Find where the given text appears and provide that cell's center as [x, y] coordinate. 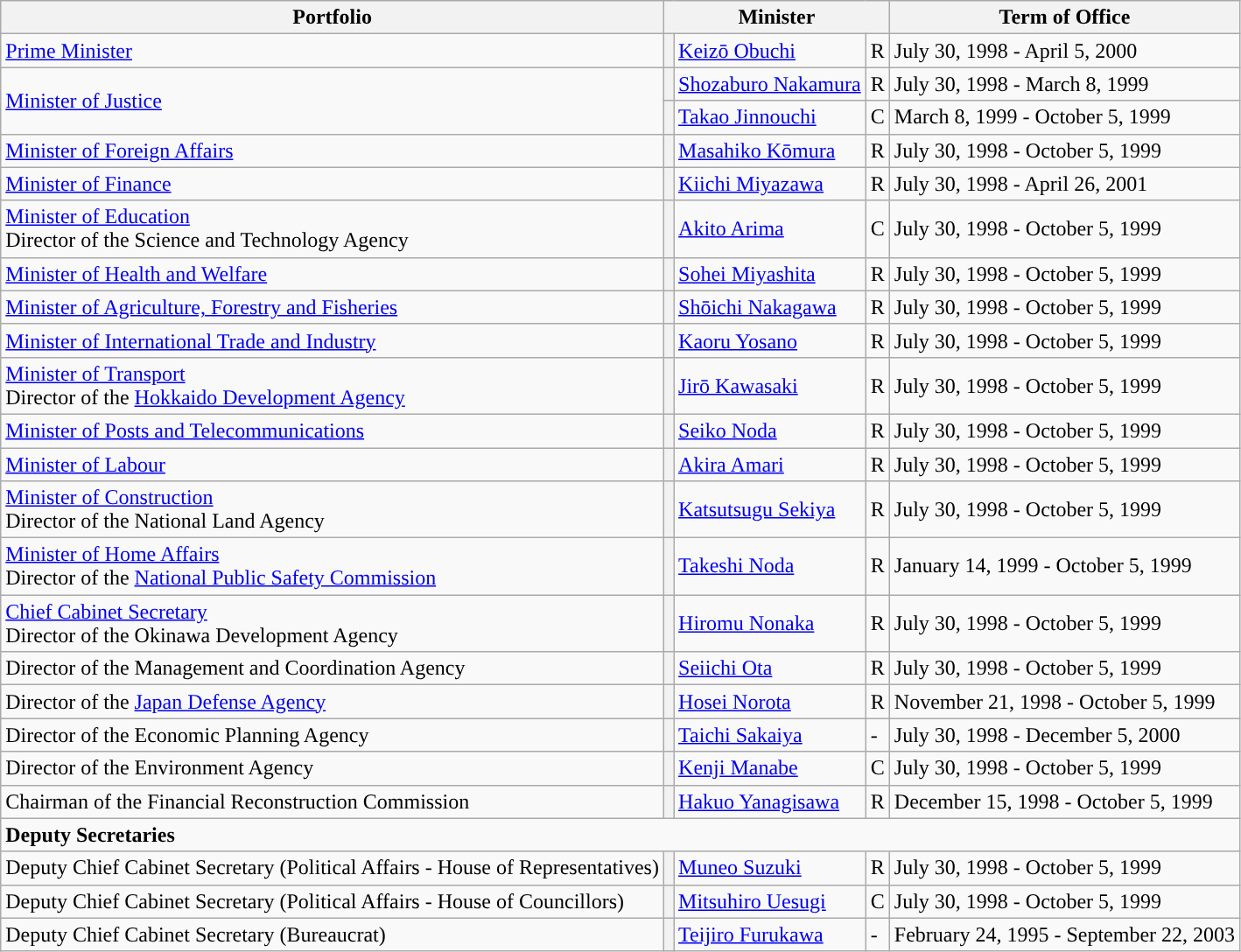
Hakuo Yanagisawa [770, 801]
July 30, 1998 - March 8, 1999 [1064, 84]
Takeshi Noda [770, 567]
Sohei Miyashita [770, 274]
Takao Jinnouchi [770, 117]
July 30, 1998 - December 5, 2000 [1064, 735]
Term of Office [1064, 17]
Director of the Japan Defense Agency [333, 702]
Minister of Education Director of the Science and Technology Agency [333, 229]
Katsutsugu Sekiya [770, 509]
Minister of Home Affairs Director of the National Public Safety Commission [333, 567]
Mitsuhiro Uesugi [770, 901]
Minister of Construction Director of the National Land Agency [333, 509]
Shōichi Nakagawa [770, 307]
Deputy Chief Cabinet Secretary (Political Affairs - House of Councillors) [333, 901]
Chief Cabinet Secretary Director of the Okinawa Development Agency [333, 623]
Hiromu Nonaka [770, 623]
Minister of Labour [333, 465]
Kaoru Yosano [770, 340]
December 15, 1998 - October 5, 1999 [1064, 801]
Akira Amari [770, 465]
Hosei Norota [770, 702]
Minister of Health and Welfare [333, 274]
Minister of Agriculture, Forestry and Fisheries [333, 307]
Kiichi Miyazawa [770, 184]
Taichi Sakaiya [770, 735]
Teijiro Furukawa [770, 934]
Seiko Noda [770, 430]
Deputy Chief Cabinet Secretary (Bureaucrat) [333, 934]
Minister of Posts and Telecommunications [333, 430]
Chairman of the Financial Reconstruction Commission [333, 801]
November 21, 1998 - October 5, 1999 [1064, 702]
Kenji Manabe [770, 768]
Deputy Secretaries [620, 835]
Prime Minister [333, 51]
Masahiko Kōmura [770, 150]
Muneo Suzuki [770, 868]
Deputy Chief Cabinet Secretary (Political Affairs - House of Representatives) [333, 868]
Minister of Finance [333, 184]
Minister of Foreign Affairs [333, 150]
Director of the Environment Agency [333, 768]
Director of the Management and Coordination Agency [333, 668]
Minister of International Trade and Industry [333, 340]
Keizō Obuchi [770, 51]
January 14, 1999 - October 5, 1999 [1064, 567]
Director of the Economic Planning Agency [333, 735]
Akito Arima [770, 229]
Portfolio [333, 17]
February 24, 1995 - September 22, 2003 [1064, 934]
Shozaburo Nakamura [770, 84]
July 30, 1998 - April 5, 2000 [1064, 51]
Minister of Transport Director of the Hokkaido Development Agency [333, 385]
Minister [776, 17]
Seiichi Ota [770, 668]
July 30, 1998 - April 26, 2001 [1064, 184]
March 8, 1999 - October 5, 1999 [1064, 117]
Minister of Justice [333, 101]
Jirō Kawasaki [770, 385]
